Return [x, y] of the center of cell containing provided text 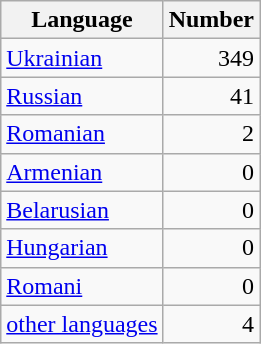
41 [211, 96]
Romanian [82, 134]
Belarusian [82, 210]
Hungarian [82, 248]
Language [82, 20]
Number [211, 20]
349 [211, 58]
Ukrainian [82, 58]
4 [211, 324]
other languages [82, 324]
2 [211, 134]
Romani [82, 286]
Armenian [82, 172]
Russian [82, 96]
